Find where the given text appears and provide that cell's center as (X, Y) coordinate. 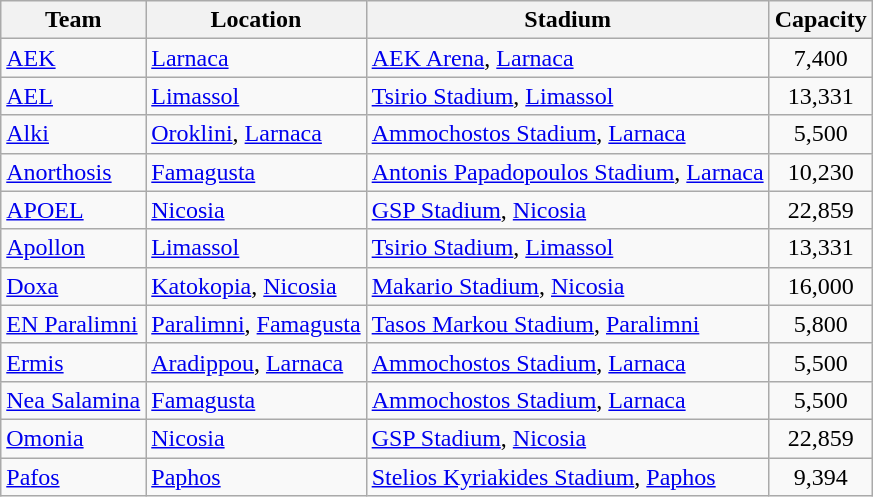
Tasos Markou Stadium, Paralimni (568, 324)
Paralimni, Famagusta (256, 324)
Antonis Papadopoulos Stadium, Larnaca (568, 172)
9,394 (820, 477)
Anorthosis (74, 172)
Katokopia, Nicosia (256, 286)
Doxa (74, 286)
Pafos (74, 477)
Capacity (820, 20)
AEK (74, 58)
Oroklini, Larnaca (256, 134)
APOEL (74, 210)
Stadium (568, 20)
7,400 (820, 58)
Team (74, 20)
5,800 (820, 324)
10,230 (820, 172)
Location (256, 20)
Aradippou, Larnaca (256, 362)
Alki (74, 134)
Ermis (74, 362)
AEL (74, 96)
Nea Salamina (74, 400)
Larnaca (256, 58)
Omonia (74, 438)
16,000 (820, 286)
AEK Arena, Larnaca (568, 58)
Stelios Kyriakides Stadium, Paphos (568, 477)
Apollon (74, 248)
Paphos (256, 477)
EN Paralimni (74, 324)
Makario Stadium, Nicosia (568, 286)
